Capture the cell that displays the provided text and extract its [X, Y] central coordinate. 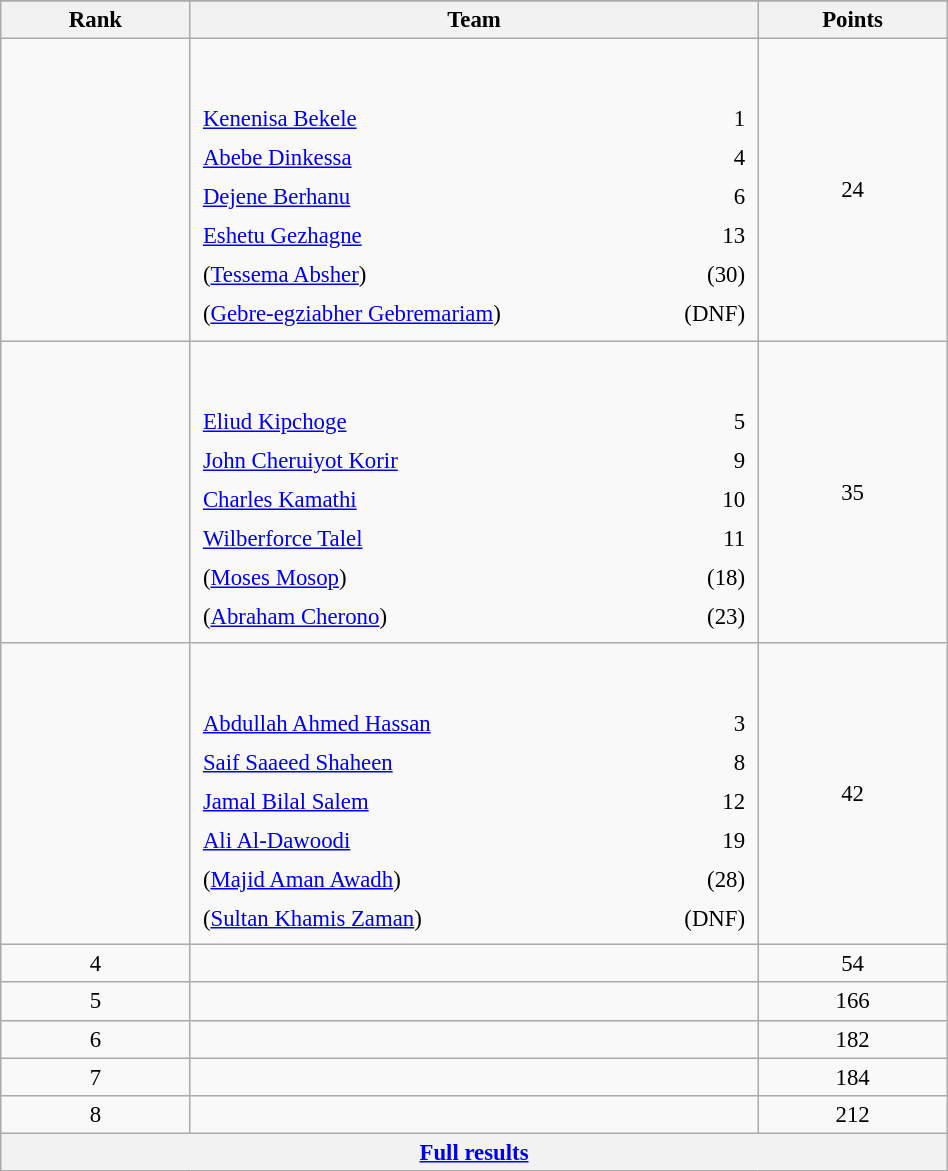
Jamal Bilal Salem [410, 801]
Kenenisa Bekele [422, 119]
(Sultan Khamis Zaman) [410, 919]
(Tessema Absher) [422, 275]
(30) [699, 275]
(23) [698, 616]
(Abraham Cherono) [421, 616]
Eliud Kipchoge [421, 421]
Saif Saaeed Shaheen [410, 762]
3 [688, 723]
9 [698, 460]
(28) [688, 880]
John Cheruiyot Korir [421, 460]
(Moses Mosop) [421, 577]
35 [852, 492]
(18) [698, 577]
Kenenisa Bekele 1 Abebe Dinkessa 4 Dejene Berhanu 6 Eshetu Gezhagne 13 (Tessema Absher) (30) (Gebre-egziabher Gebremariam) (DNF) [474, 190]
10 [698, 499]
7 [96, 1077]
Abdullah Ahmed Hassan 3 Saif Saaeed Shaheen 8 Jamal Bilal Salem 12 Ali Al-Dawoodi 19 (Majid Aman Awadh) (28) (Sultan Khamis Zaman) (DNF) [474, 794]
(Gebre-egziabher Gebremariam) [422, 314]
182 [852, 1039]
Charles Kamathi [421, 499]
Dejene Berhanu [422, 197]
Abebe Dinkessa [422, 158]
184 [852, 1077]
19 [688, 840]
166 [852, 1002]
13 [699, 236]
Rank [96, 20]
Abdullah Ahmed Hassan [410, 723]
24 [852, 190]
42 [852, 794]
Eliud Kipchoge 5 John Cheruiyot Korir 9 Charles Kamathi 10 Wilberforce Talel 11 (Moses Mosop) (18) (Abraham Cherono) (23) [474, 492]
Full results [474, 1152]
Team [474, 20]
Points [852, 20]
(Majid Aman Awadh) [410, 880]
11 [698, 538]
Eshetu Gezhagne [422, 236]
1 [699, 119]
Wilberforce Talel [421, 538]
12 [688, 801]
Ali Al-Dawoodi [410, 840]
212 [852, 1114]
54 [852, 964]
